Detect which cell encompasses the target text, then output its [x, y] center coordinate. 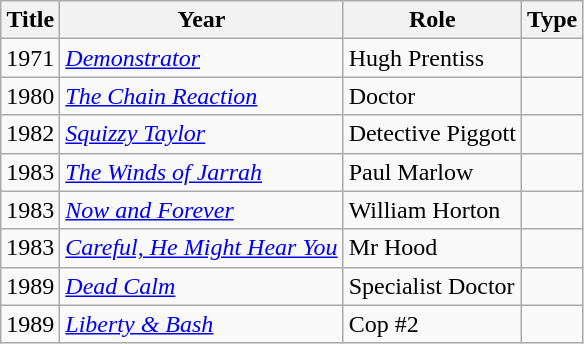
William Horton [432, 210]
1971 [30, 58]
Doctor [432, 96]
The Winds of Jarrah [202, 172]
The Chain Reaction [202, 96]
Mr Hood [432, 248]
Role [432, 20]
Type [552, 20]
Demonstrator [202, 58]
Liberty & Bash [202, 324]
1980 [30, 96]
Careful, He Might Hear You [202, 248]
Title [30, 20]
1982 [30, 134]
Paul Marlow [432, 172]
Detective Piggott [432, 134]
Squizzy Taylor [202, 134]
Hugh Prentiss [432, 58]
Year [202, 20]
Dead Calm [202, 286]
Specialist Doctor [432, 286]
Now and Forever [202, 210]
Cop #2 [432, 324]
